Detect which cell encompasses the target text, then output its (x, y) center coordinate. 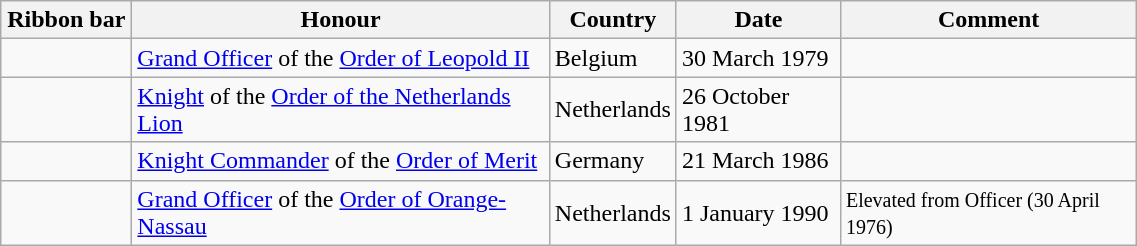
Comment (988, 20)
Honour (341, 20)
1 January 1990 (758, 212)
Ribbon bar (66, 20)
26 October 1981 (758, 110)
21 March 1986 (758, 161)
Knight Commander of the Order of Merit (341, 161)
Grand Officer of the Order of Leopold II (341, 58)
Germany (612, 161)
30 March 1979 (758, 58)
Belgium (612, 58)
Knight of the Order of the Netherlands Lion (341, 110)
Date (758, 20)
Country (612, 20)
Elevated from Officer (30 April 1976) (988, 212)
Grand Officer of the Order of Orange-Nassau (341, 212)
